Find where the given text appears and provide that cell's center as (x, y) coordinate. 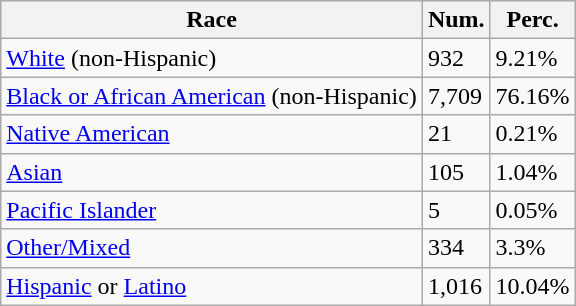
10.04% (532, 286)
Num. (456, 20)
1.04% (532, 172)
Black or African American (non-Hispanic) (212, 96)
Race (212, 20)
1,016 (456, 286)
21 (456, 134)
Perc. (532, 20)
Other/Mixed (212, 248)
105 (456, 172)
334 (456, 248)
Native American (212, 134)
White (non-Hispanic) (212, 58)
Asian (212, 172)
0.21% (532, 134)
76.16% (532, 96)
9.21% (532, 58)
0.05% (532, 210)
3.3% (532, 248)
Hispanic or Latino (212, 286)
932 (456, 58)
Pacific Islander (212, 210)
7,709 (456, 96)
5 (456, 210)
